Extract the (x, y) coordinate from the center of the cell holding the provided text.  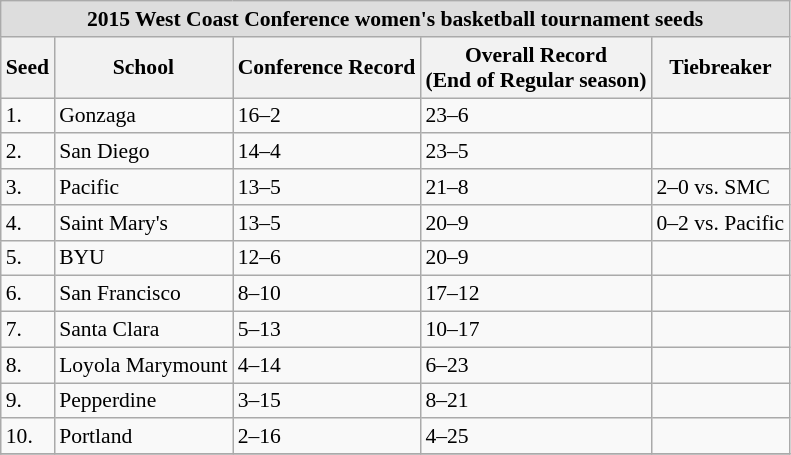
23–5 (536, 152)
Conference Record (327, 68)
Santa Clara (144, 330)
2–0 vs. SMC (720, 187)
BYU (144, 258)
3–15 (327, 401)
7. (28, 330)
2015 West Coast Conference women's basketball tournament seeds (396, 19)
3. (28, 187)
Portland (144, 437)
Pacific (144, 187)
0–2 vs. Pacific (720, 223)
17–12 (536, 294)
10. (28, 437)
5. (28, 258)
2. (28, 152)
21–8 (536, 187)
2–16 (327, 437)
16–2 (327, 116)
Loyola Marymount (144, 365)
8. (28, 365)
4–25 (536, 437)
6–23 (536, 365)
San Francisco (144, 294)
4. (28, 223)
12–6 (327, 258)
8–10 (327, 294)
San Diego (144, 152)
14–4 (327, 152)
4–14 (327, 365)
Saint Mary's (144, 223)
School (144, 68)
Gonzaga (144, 116)
10–17 (536, 330)
5–13 (327, 330)
9. (28, 401)
6. (28, 294)
1. (28, 116)
Pepperdine (144, 401)
Overall Record (End of Regular season) (536, 68)
Seed (28, 68)
Tiebreaker (720, 68)
23–6 (536, 116)
8–21 (536, 401)
